Determine the (x, y) coordinate at the center of the cell enclosing the given text.  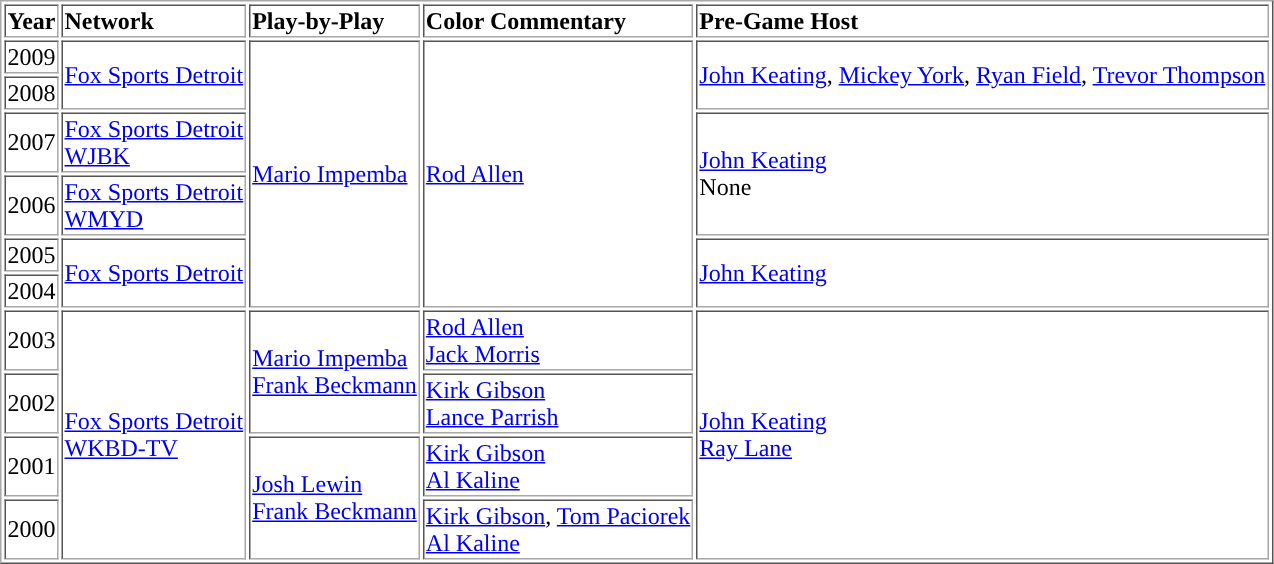
John Keating, Mickey York, Ryan Field, Trevor Thompson (982, 74)
John Keating Ray Lane (982, 434)
John Keating (982, 272)
Year (31, 20)
Kirk Gibson Al Kaline (558, 466)
Kirk Gibson Lance Parrish (558, 404)
2002 (31, 404)
Josh Lewin Frank Beckmann (334, 498)
2005 (31, 254)
Network (154, 20)
John Keating None (982, 174)
Color Commentary (558, 20)
Pre-Game Host (982, 20)
Fox Sports Detroit WKBD-TV (154, 434)
Fox Sports Detroit WJBK (154, 142)
Rod Allen (558, 174)
2001 (31, 466)
Fox Sports Detroit WMYD (154, 206)
Mario Impemba Frank Beckmann (334, 372)
2004 (31, 290)
Kirk Gibson, Tom Paciorek Al Kaline (558, 530)
Play-by-Play (334, 20)
2007 (31, 142)
2009 (31, 56)
Mario Impemba (334, 174)
2008 (31, 92)
2000 (31, 530)
Rod Allen Jack Morris (558, 340)
2003 (31, 340)
2006 (31, 206)
